Return (x, y) of the center of cell containing provided text 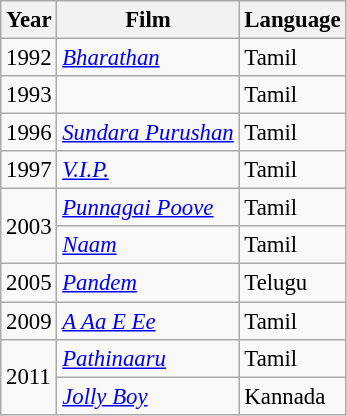
A Aa E Ee (148, 321)
Naam (148, 245)
Film (148, 20)
Bharathan (148, 58)
Year (29, 20)
V.I.P. (148, 170)
2011 (29, 376)
1993 (29, 95)
Language (292, 20)
Pathinaaru (148, 358)
2009 (29, 321)
Punnagai Poove (148, 208)
2003 (29, 226)
2005 (29, 283)
1997 (29, 170)
Sundara Purushan (148, 133)
1992 (29, 58)
1996 (29, 133)
Kannada (292, 396)
Telugu (292, 283)
Jolly Boy (148, 396)
Pandem (148, 283)
